Search for the cell housing the specified text and yield its (x, y) center coordinate. 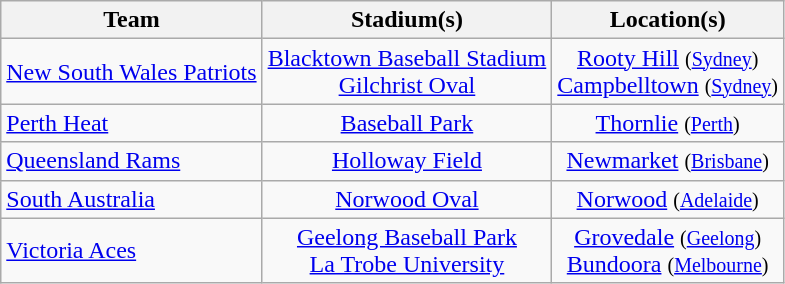
Holloway Field (407, 161)
Team (132, 20)
Norwood (Adelaide) (668, 199)
Blacktown Baseball StadiumGilchrist Oval (407, 72)
Norwood Oval (407, 199)
New South Wales Patriots (132, 72)
Queensland Rams (132, 161)
Location(s) (668, 20)
Geelong Baseball ParkLa Trobe University (407, 250)
Thornlie (Perth) (668, 123)
Baseball Park (407, 123)
Victoria Aces (132, 250)
Grovedale (Geelong)Bundoora (Melbourne) (668, 250)
Stadium(s) (407, 20)
Perth Heat (132, 123)
South Australia (132, 199)
Rooty Hill (Sydney)Campbelltown (Sydney) (668, 72)
Newmarket (Brisbane) (668, 161)
